Scan for the cell matching the given text and deliver its [x, y] coordinate at center. 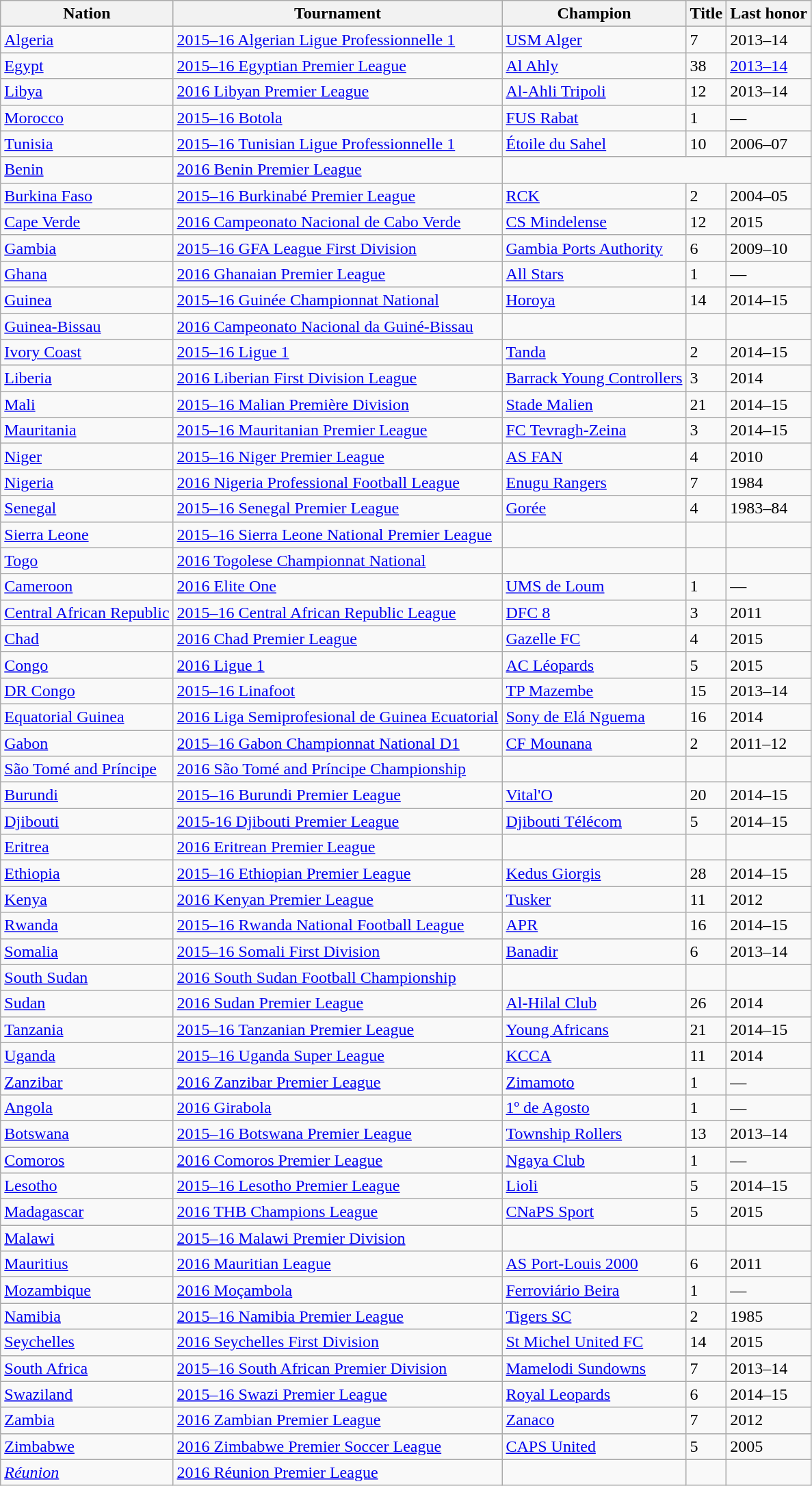
2016 Seychelles First Division [338, 1342]
2015–16 Central African Republic League [338, 613]
Al-Hilal Club [594, 1003]
2015–16 Swazi Premier League [338, 1394]
Vital'O [594, 795]
2016 Eritrean Premier League [338, 847]
DFC 8 [594, 613]
2009–10 [769, 248]
Niger [87, 457]
AC Léopards [594, 665]
2015–16 Malawi Premier Division [338, 1238]
Eritrea [87, 847]
2016 Girabola [338, 1107]
Zanaco [594, 1420]
2015–16 Linafoot [338, 691]
1985 [769, 1316]
2016 Nigeria Professional Football League [338, 483]
2016 Liga Semiprofesional de Guinea Ecuatorial [338, 717]
Liberia [87, 379]
2015–16 Malian Première Division [338, 405]
2016 São Tomé and Príncipe Championship [338, 769]
CAPS United [594, 1446]
2016 Chad Premier League [338, 639]
FC Tevragh-Zeina [594, 431]
Benin [87, 170]
Cape Verde [87, 222]
Mauritania [87, 431]
Ferroviário Beira [594, 1290]
1983–84 [769, 509]
CS Mindelense [594, 222]
Kedus Giorgis [594, 873]
Mamelodi Sundowns [594, 1368]
2015–16 Egyptian Premier League [338, 66]
Nigeria [87, 483]
2016 Ghanaian Premier League [338, 274]
Rwanda [87, 925]
2015–16 Namibia Premier League [338, 1316]
Burkina Faso [87, 196]
Lioli [594, 1186]
2015–16 Burkinabé Premier League [338, 196]
10 [706, 144]
2015–16 Uganda Super League [338, 1055]
São Tomé and Príncipe [87, 769]
2016 Campeonato Nacional de Cabo Verde [338, 222]
2016 Moçambola [338, 1290]
Gabon [87, 743]
Gambia Ports Authority [594, 248]
Seychelles [87, 1342]
Young Africans [594, 1029]
2015–16 Tunisian Ligue Professionnelle 1 [338, 144]
Botswana [87, 1133]
CF Mounana [594, 743]
2015–16 Tanzanian Premier League [338, 1029]
2016 Mauritian League [338, 1264]
Sony de Elá Nguema [594, 717]
Namibia [87, 1316]
2015–16 Gabon Championnat National D1 [338, 743]
CNaPS Sport [594, 1212]
AS FAN [594, 457]
2015–16 Rwanda National Football League [338, 925]
Mauritius [87, 1264]
Libya [87, 92]
2015–16 Senegal Premier League [338, 509]
TP Mazembe [594, 691]
Sierra Leone [87, 535]
South Sudan [87, 977]
2015–16 Mauritanian Premier League [338, 431]
2006–07 [769, 144]
Egypt [87, 66]
Morocco [87, 118]
Étoile du Sahel [594, 144]
2015–16 Guinée Championnat National [338, 300]
2016 THB Champions League [338, 1212]
Angola [87, 1107]
Madagascar [87, 1212]
UMS de Loum [594, 587]
Ngaya Club [594, 1160]
2016 Ligue 1 [338, 665]
Zimamoto [594, 1081]
2004–05 [769, 196]
2015–16 GFA League First Division [338, 248]
Djibouti Télécom [594, 821]
AS Port-Louis 2000 [594, 1264]
2016 Elite One [338, 587]
1984 [769, 483]
2010 [769, 457]
APR [594, 925]
Equatorial Guinea [87, 717]
Togo [87, 561]
2016 Zambian Premier League [338, 1420]
Burundi [87, 795]
RCK [594, 196]
FUS Rabat [594, 118]
St Michel United FC [594, 1342]
Royal Leopards [594, 1394]
2011–12 [769, 743]
Zimbabwe [87, 1446]
15 [706, 691]
2016 Réunion Premier League [338, 1472]
2015–16 Ligue 1 [338, 353]
2015–16 Botola [338, 118]
Zanzibar [87, 1081]
2016 Zanzibar Premier League [338, 1081]
2015–16 Burundi Premier League [338, 795]
Uganda [87, 1055]
Tigers SC [594, 1316]
Somalia [87, 951]
Township Rollers [594, 1133]
Tanda [594, 353]
2016 Libyan Premier League [338, 92]
2016 Benin Premier League [338, 170]
Tusker [594, 899]
Swaziland [87, 1394]
2016 Comoros Premier League [338, 1160]
Banadir [594, 951]
Senegal [87, 509]
Stade Malien [594, 405]
KCCA [594, 1055]
2015–16 Niger Premier League [338, 457]
Algeria [87, 40]
2015-16 Djibouti Premier League [338, 821]
Zambia [87, 1420]
2015–16 Somali First Division [338, 951]
2016 Kenyan Premier League [338, 899]
Tanzania [87, 1029]
2015–16 South African Premier Division [338, 1368]
Sudan [87, 1003]
Champion [594, 14]
2016 Togolese Championnat National [338, 561]
Ivory Coast [87, 353]
2016 Sudan Premier League [338, 1003]
2005 [769, 1446]
2015–16 Botswana Premier League [338, 1133]
2015–16 Lesotho Premier League [338, 1186]
28 [706, 873]
13 [706, 1133]
Congo [87, 665]
2015–16 Ethiopian Premier League [338, 873]
Gambia [87, 248]
Tournament [338, 14]
DR Congo [87, 691]
Djibouti [87, 821]
USM Alger [594, 40]
Chad [87, 639]
Central African Republic [87, 613]
Ethiopia [87, 873]
Guinea-Bissau [87, 326]
2015–16 Algerian Ligue Professionnelle 1 [338, 40]
Malawi [87, 1238]
Cameroon [87, 587]
All Stars [594, 274]
Ghana [87, 274]
Tunisia [87, 144]
Mali [87, 405]
Kenya [87, 899]
Gazelle FC [594, 639]
Al Ahly [594, 66]
Barrack Young Controllers [594, 379]
Réunion [87, 1472]
Last honor [769, 14]
38 [706, 66]
Enugu Rangers [594, 483]
2016 Liberian First Division League [338, 379]
26 [706, 1003]
Lesotho [87, 1186]
2016 Zimbabwe Premier Soccer League [338, 1446]
2016 South Sudan Football Championship [338, 977]
Nation [87, 14]
20 [706, 795]
1º de Agosto [594, 1107]
Guinea [87, 300]
Title [706, 14]
2015–16 Sierra Leone National Premier League [338, 535]
2016 Campeonato Nacional da Guiné-Bissau [338, 326]
Gorée [594, 509]
Comoros [87, 1160]
Horoya [594, 300]
South Africa [87, 1368]
Mozambique [87, 1290]
Al-Ahli Tripoli [594, 92]
